Pinpoint the cell where the given text exists, returning its (x, y) midpoint coordinate. 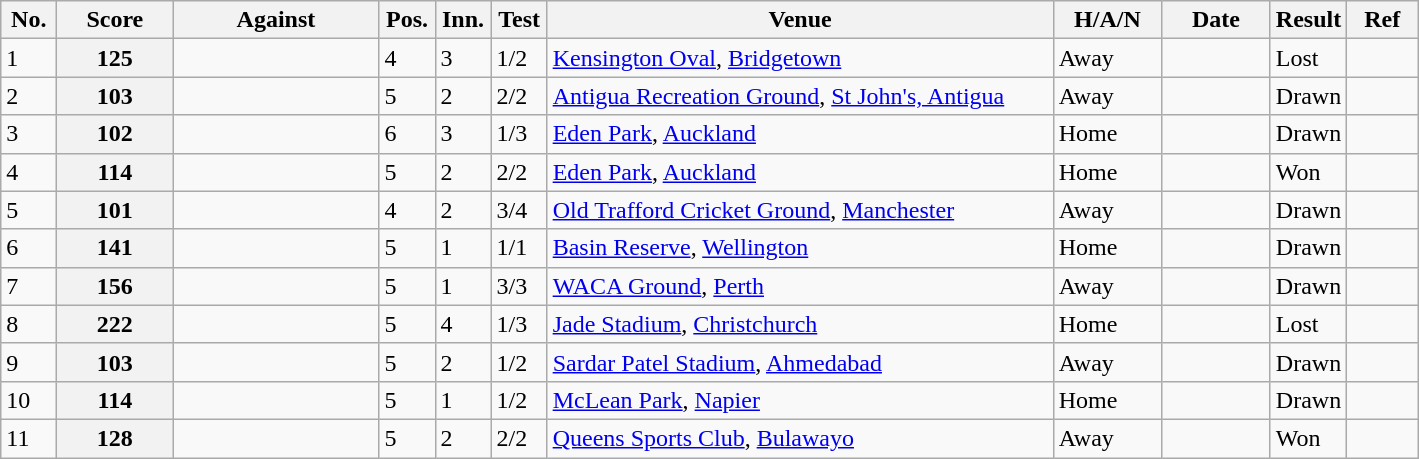
9 (29, 362)
222 (115, 324)
Venue (800, 20)
141 (115, 248)
No. (29, 20)
125 (115, 58)
102 (115, 134)
Inn. (463, 20)
Score (115, 20)
Test (519, 20)
Ref (1382, 20)
128 (115, 438)
156 (115, 286)
Sardar Patel Stadium, Ahmedabad (800, 362)
10 (29, 400)
8 (29, 324)
101 (115, 210)
3/4 (519, 210)
Basin Reserve, Wellington (800, 248)
Date (1216, 20)
Antigua Recreation Ground, St John's, Antigua (800, 96)
Old Trafford Cricket Ground, Manchester (800, 210)
1/1 (519, 248)
Jade Stadium, Christchurch (800, 324)
Kensington Oval, Bridgetown (800, 58)
Against (276, 20)
Queens Sports Club, Bulawayo (800, 438)
Pos. (407, 20)
3/3 (519, 286)
7 (29, 286)
McLean Park, Napier (800, 400)
WACA Ground, Perth (800, 286)
Result (1308, 20)
H/A/N (1108, 20)
11 (29, 438)
